Detect which cell encompasses the target text, then output its [x, y] center coordinate. 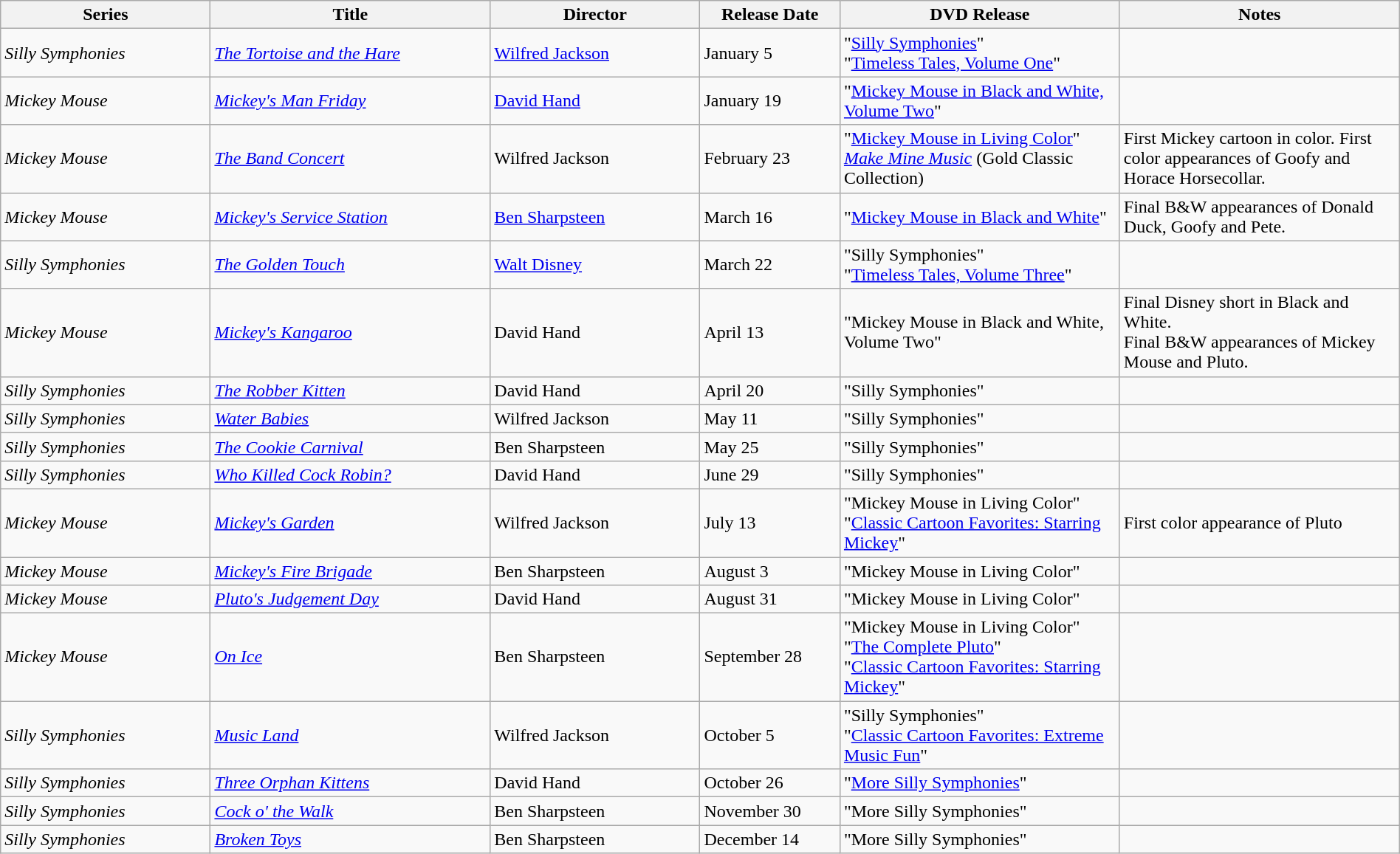
June 29 [769, 475]
August 31 [769, 599]
Release Date [769, 15]
The Band Concert [350, 159]
Final Disney short in Black and White. Final B&W appearances of Mickey Mouse and Pluto. [1260, 332]
November 30 [769, 811]
Series [106, 15]
"Silly Symphonies" "Classic Cartoon Favorites: Extreme Music Fun" [979, 735]
Music Land [350, 735]
DVD Release [979, 15]
Title [350, 15]
May 11 [769, 419]
Three Orphan Kittens [350, 783]
Pluto's Judgement Day [350, 599]
Walt Disney [595, 264]
On Ice [350, 657]
April 13 [769, 332]
Mickey's Man Friday [350, 100]
October 26 [769, 783]
"Silly Symphonies" "Timeless Tales, Volume Three" [979, 264]
March 22 [769, 264]
October 5 [769, 735]
The Golden Touch [350, 264]
Mickey's Fire Brigade [350, 571]
First Mickey cartoon in color. First color appearances of Goofy and Horace Horsecollar. [1260, 159]
"Mickey Mouse in Black and White" [979, 217]
"Mickey Mouse in Living Color" "Classic Cartoon Favorites: Starring Mickey" [979, 523]
April 20 [769, 390]
First color appearance of Pluto [1260, 523]
Water Babies [350, 419]
May 25 [769, 447]
"Mickey Mouse in Living Color" "The Complete Pluto" "Classic Cartoon Favorites: Starring Mickey" [979, 657]
Cock o' the Walk [350, 811]
February 23 [769, 159]
March 16 [769, 217]
Final B&W appearances of Donald Duck, Goofy and Pete. [1260, 217]
"Silly Symphonies" "Timeless Tales, Volume One" [979, 53]
The Cookie Carnival [350, 447]
Notes [1260, 15]
Mickey's Service Station [350, 217]
September 28 [769, 657]
Mickey's Garden [350, 523]
The Tortoise and the Hare [350, 53]
Mickey's Kangaroo [350, 332]
January 19 [769, 100]
August 3 [769, 571]
January 5 [769, 53]
December 14 [769, 839]
Who Killed Cock Robin? [350, 475]
July 13 [769, 523]
"Mickey Mouse in Living Color" Make Mine Music (Gold Classic Collection) [979, 159]
Broken Toys [350, 839]
The Robber Kitten [350, 390]
Director [595, 15]
